Extract the (X, Y) coordinate from the center of the cell holding the provided text.  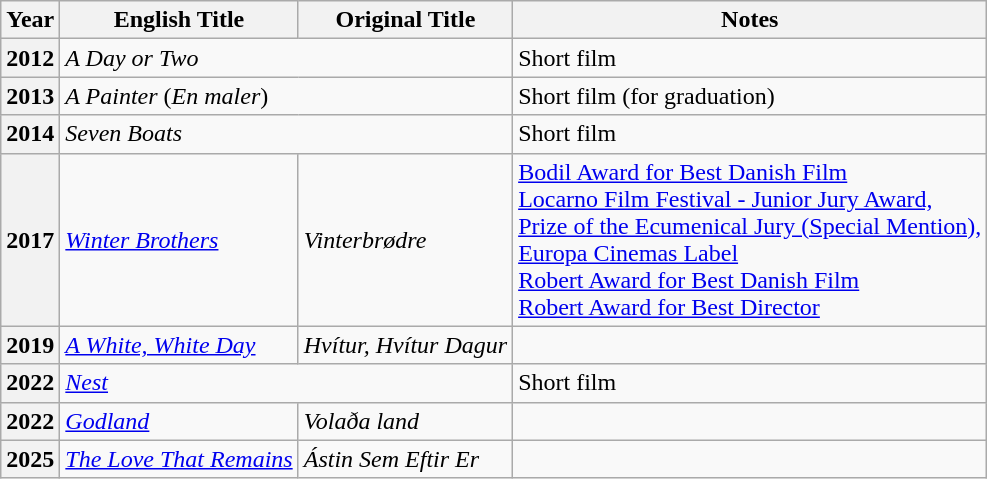
Winter Brothers (179, 240)
Volaða land (405, 421)
Hvítur, Hvítur Dagur (405, 345)
Original Title (405, 20)
2013 (30, 96)
Notes (750, 20)
Year (30, 20)
2012 (30, 58)
Ástin Sem Eftir Er (405, 459)
The Love That Remains (179, 459)
Nest (286, 383)
Seven Boats (286, 134)
Godland (179, 421)
Short film (for graduation) (750, 96)
A Day or Two (286, 58)
A White, White Day (179, 345)
A Painter (En maler) (286, 96)
2019 (30, 345)
Vinterbrødre (405, 240)
2017 (30, 240)
2025 (30, 459)
English Title (179, 20)
2014 (30, 134)
